Return the [X, Y] coordinate for the center point of the cell that contains the specified text.  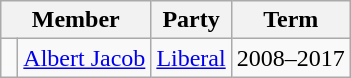
Albert Jacob [84, 58]
Liberal [191, 58]
2008–2017 [290, 58]
Member [76, 20]
Party [191, 20]
Term [290, 20]
